Pinpoint the cell where the given text exists, returning its [X, Y] midpoint coordinate. 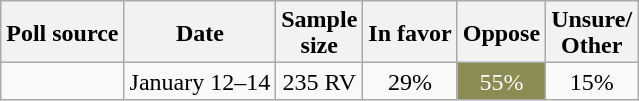
Samplesize [320, 32]
15% [592, 82]
In favor [410, 32]
235 RV [320, 82]
55% [501, 82]
29% [410, 82]
January 12–14 [200, 82]
Oppose [501, 32]
Unsure/Other [592, 32]
Poll source [62, 32]
Date [200, 32]
